Capture the cell that displays the provided text and extract its (x, y) central coordinate. 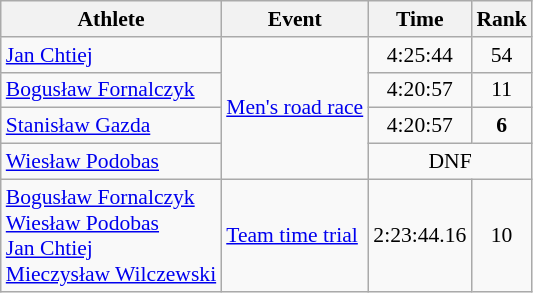
Jan Chtiej (111, 55)
Event (294, 19)
54 (502, 55)
4:25:44 (420, 55)
Athlete (111, 19)
10 (502, 235)
Wiesław Podobas (111, 162)
DNF (450, 162)
Stanisław Gazda (111, 126)
11 (502, 90)
Team time trial (294, 235)
Bogusław Fornalczyk (111, 90)
Time (420, 19)
Rank (502, 19)
Bogusław FornalczykWiesław PodobasJan ChtiejMieczysław Wilczewski (111, 235)
Men's road race (294, 108)
2:23:44.16 (420, 235)
6 (502, 126)
